Extract the (x, y) coordinate from the center of the cell holding the provided text.  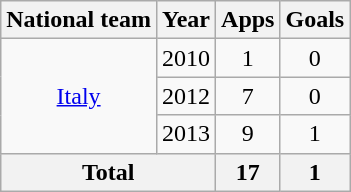
7 (248, 96)
2012 (186, 96)
Apps (248, 20)
Year (186, 20)
Italy (79, 96)
2010 (186, 58)
2013 (186, 134)
National team (79, 20)
9 (248, 134)
Goals (315, 20)
17 (248, 172)
Total (108, 172)
